Capture the cell that displays the provided text and extract its (X, Y) central coordinate. 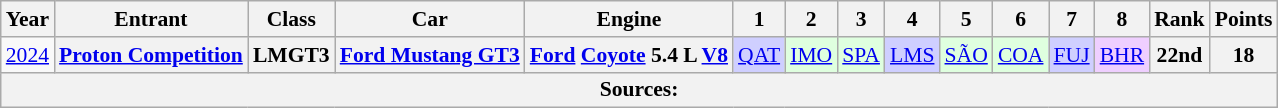
SÃO (966, 55)
4 (912, 19)
Ford Coyote 5.4 L V8 (629, 55)
7 (1072, 19)
5 (966, 19)
18 (1244, 55)
Entrant (151, 19)
Ford Mustang GT3 (430, 55)
FUJ (1072, 55)
COA (1021, 55)
SPA (861, 55)
Sources: (640, 90)
2024 (28, 55)
6 (1021, 19)
8 (1122, 19)
LMS (912, 55)
Points (1244, 19)
1 (759, 19)
BHR (1122, 55)
Year (28, 19)
IMO (811, 55)
Rank (1180, 19)
Engine (629, 19)
Car (430, 19)
Proton Competition (151, 55)
LMGT3 (292, 55)
Class (292, 19)
22nd (1180, 55)
QAT (759, 55)
3 (861, 19)
2 (811, 19)
